Search for the cell housing the specified text and yield its [X, Y] center coordinate. 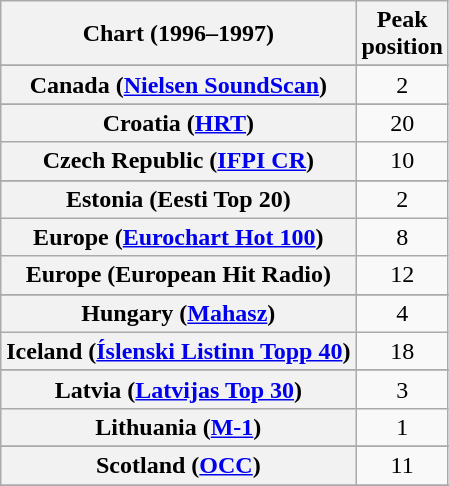
Peakposition [402, 34]
18 [402, 351]
8 [402, 237]
11 [402, 465]
Czech Republic (IFPI CR) [178, 161]
Lithuania (M-1) [178, 427]
Hungary (Mahasz) [178, 313]
3 [402, 389]
Canada (Nielsen SoundScan) [178, 85]
Europe (European Hit Radio) [178, 275]
Iceland (Íslenski Listinn Topp 40) [178, 351]
Scotland (OCC) [178, 465]
Chart (1996–1997) [178, 34]
Europe (Eurochart Hot 100) [178, 237]
4 [402, 313]
Croatia (HRT) [178, 123]
Estonia (Eesti Top 20) [178, 199]
Latvia (Latvijas Top 30) [178, 389]
10 [402, 161]
20 [402, 123]
12 [402, 275]
1 [402, 427]
